Find where the given text appears and provide that cell's center as (X, Y) coordinate. 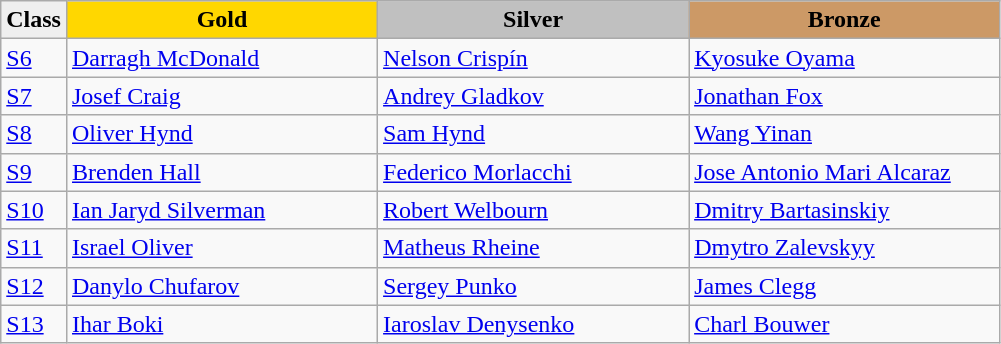
Israel Oliver (222, 248)
S13 (34, 324)
S7 (34, 96)
S10 (34, 210)
Brenden Hall (222, 172)
Wang Yinan (844, 134)
S9 (34, 172)
Class (34, 20)
Ian Jaryd Silverman (222, 210)
Jose Antonio Mari Alcaraz (844, 172)
James Clegg (844, 286)
Sam Hynd (534, 134)
S8 (34, 134)
S11 (34, 248)
Dmytro Zalevskyy (844, 248)
Josef Craig (222, 96)
Silver (534, 20)
Gold (222, 20)
S6 (34, 58)
Andrey Gladkov (534, 96)
Charl Bouwer (844, 324)
Sergey Punko (534, 286)
S12 (34, 286)
Darragh McDonald (222, 58)
Oliver Hynd (222, 134)
Federico Morlacchi (534, 172)
Iaroslav Denysenko (534, 324)
Robert Welbourn (534, 210)
Ihar Boki (222, 324)
Bronze (844, 20)
Jonathan Fox (844, 96)
Danylo Chufarov (222, 286)
Matheus Rheine (534, 248)
Kyosuke Oyama (844, 58)
Nelson Crispín (534, 58)
Dmitry Bartasinskiy (844, 210)
